Output the [X, Y] coordinate of the center of the cell containing the given text.  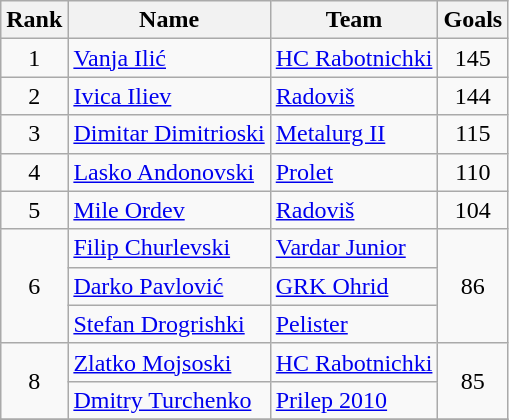
Filip Churlevski [169, 248]
4 [34, 172]
2 [34, 96]
Team [354, 20]
5 [34, 210]
8 [34, 381]
Ivica Iliev [169, 96]
Prolet [354, 172]
6 [34, 286]
110 [473, 172]
1 [34, 58]
Lasko Andonovski [169, 172]
Zlatko Mojsoski [169, 362]
3 [34, 134]
Pelister [354, 324]
144 [473, 96]
115 [473, 134]
Vardar Junior [354, 248]
Darko Pavlović [169, 286]
85 [473, 381]
Name [169, 20]
86 [473, 286]
Vanja Ilić [169, 58]
Dimitar Dimitrioski [169, 134]
Mile Ordev [169, 210]
Rank [34, 20]
Dmitry Turchenko [169, 400]
Metalurg II [354, 134]
104 [473, 210]
145 [473, 58]
Goals [473, 20]
Stefan Drogrishki [169, 324]
Prilep 2010 [354, 400]
GRK Ohrid [354, 286]
